Return the [X, Y] coordinate for the center point of the cell that contains the specified text.  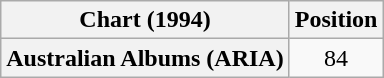
Position [336, 20]
84 [336, 58]
Chart (1994) [145, 20]
Australian Albums (ARIA) [145, 58]
